Capture the cell that displays the provided text and extract its [x, y] central coordinate. 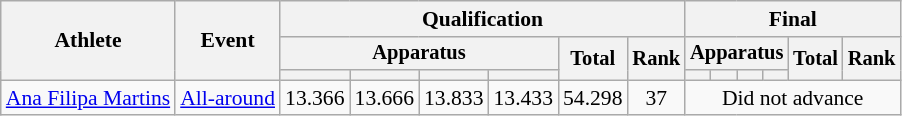
54.298 [592, 98]
Qualification [482, 19]
13.433 [524, 98]
37 [656, 98]
Athlete [88, 40]
13.366 [314, 98]
13.666 [384, 98]
Final [792, 19]
13.833 [454, 98]
Ana Filipa Martins [88, 98]
Did not advance [792, 98]
Event [228, 40]
All-around [228, 98]
